From the cell containing the given text, extract its center point as [X, Y] coordinate. 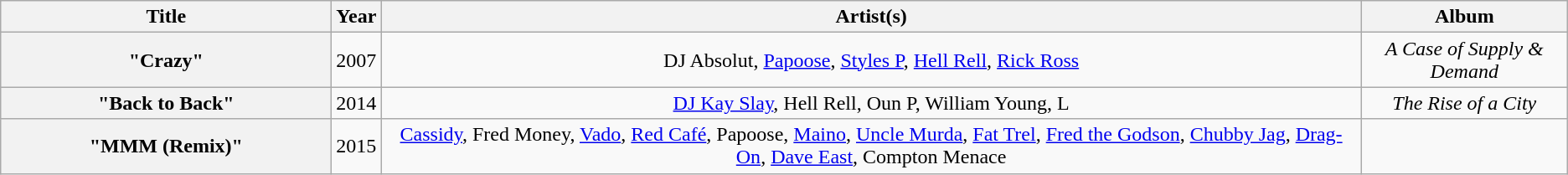
Year [357, 17]
Cassidy, Fred Money, Vado, Red Café, Papoose, Maino, Uncle Murda, Fat Trel, Fred the Godson, Chubby Jag, Drag-On, Dave East, Compton Menace [871, 146]
DJ Absolut, Papoose, Styles P, Hell Rell, Rick Ross [871, 60]
Artist(s) [871, 17]
Title [166, 17]
"Crazy" [166, 60]
"Back to Back" [166, 103]
2007 [357, 60]
A Case of Supply & Demand [1464, 60]
2015 [357, 146]
2014 [357, 103]
DJ Kay Slay, Hell Rell, Oun P, William Young, L [871, 103]
"MMM (Remix)" [166, 146]
The Rise of a City [1464, 103]
Album [1464, 17]
